Return the [x, y] coordinate for the center point of the cell that contains the specified text.  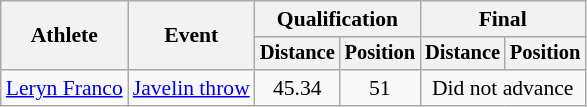
Did not advance [502, 88]
Leryn Franco [64, 88]
Final [502, 19]
45.34 [298, 88]
Qualification [338, 19]
Event [192, 36]
Athlete [64, 36]
Javelin throw [192, 88]
51 [380, 88]
